Extract the (X, Y) coordinate from the center of the cell holding the provided text.  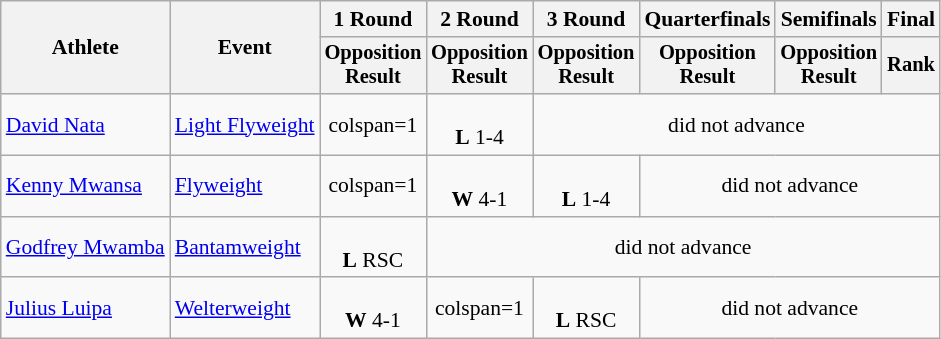
Event (245, 48)
2 Round (480, 19)
3 Round (586, 19)
Semifinals (828, 19)
Kenny Mwansa (86, 186)
Light Flyweight (245, 124)
Rank (911, 66)
1 Round (374, 19)
Welterweight (245, 308)
Quarterfinals (707, 19)
Julius Luipa (86, 308)
Flyweight (245, 186)
Athlete (86, 48)
Godfrey Mwamba (86, 248)
Bantamweight (245, 248)
Final (911, 19)
David Nata (86, 124)
